From the cell containing the given text, extract its center point as (x, y) coordinate. 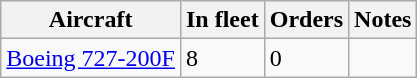
Boeing 727-200F (91, 58)
Aircraft (91, 20)
Notes (383, 20)
Orders (306, 20)
In fleet (222, 20)
0 (306, 58)
8 (222, 58)
